Provide the (x, y) coordinate of the cell's center where the given text is located.  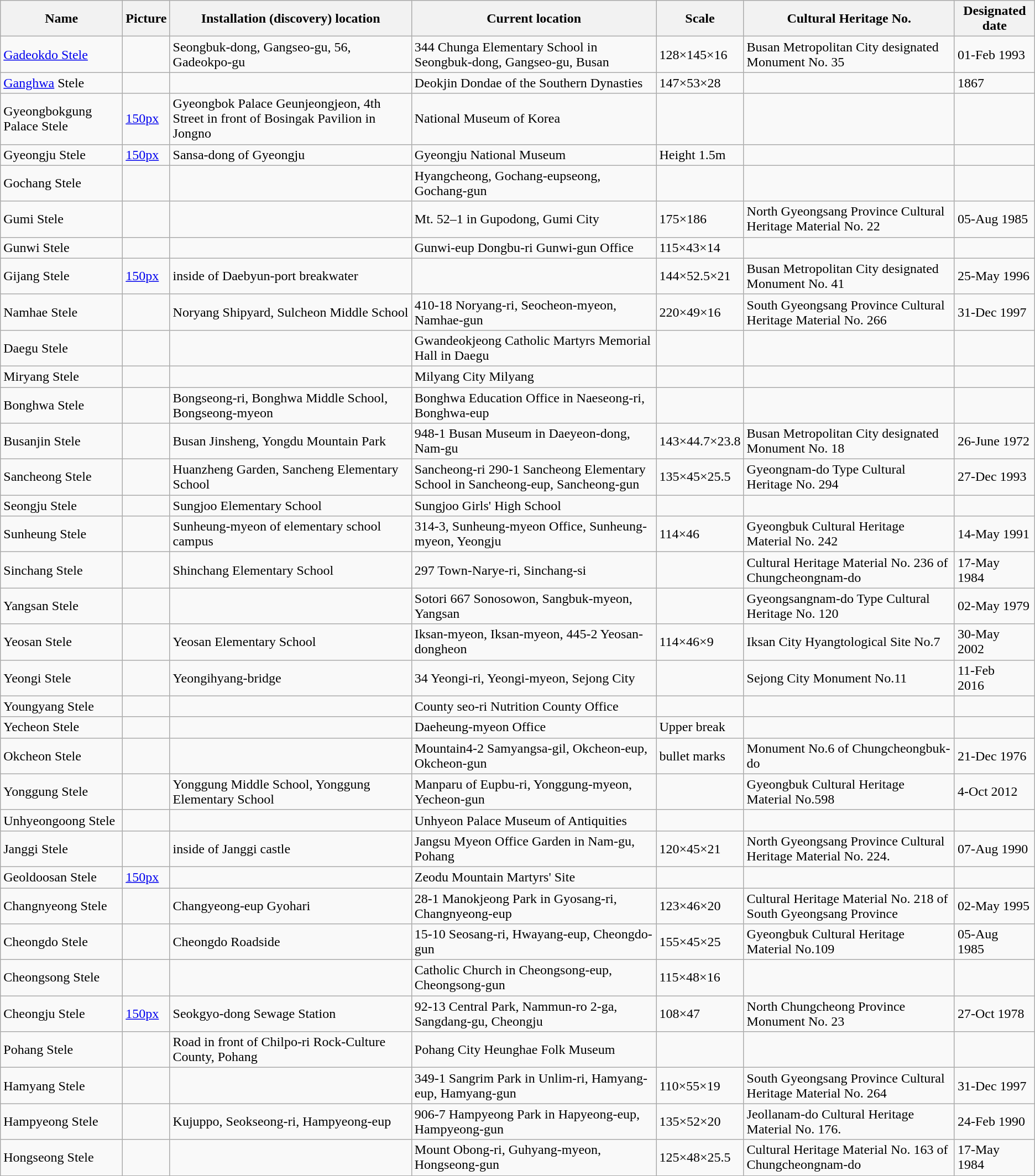
Sungjoo Elementary School (291, 506)
344 Chunga Elementary School in Seongbuk-dong, Gangseo-gu, Busan (534, 54)
Hyangcheong, Gochang-eupseong, Gochang-gun (534, 183)
143×44.7×23.8 (700, 441)
Upper break (700, 727)
Pohang Stele (62, 1050)
01-Feb 1993 (994, 54)
Gyeongbokgung Palace Stele (62, 119)
108×47 (700, 1014)
Shinchang Elementary School (291, 570)
Okcheon Stele (62, 756)
135×52×20 (700, 1122)
30-May2002 (994, 642)
Miryang Stele (62, 376)
Geoldoosan Stele (62, 877)
Cheongdo Roadside (291, 942)
26-June 1972 (994, 441)
144×52.5×21 (700, 276)
27-Dec 1993 (994, 477)
110×55×19 (700, 1085)
Name (62, 19)
Iksan-myeon, Iksan-myeon, 445-2 Yeosan-dongheon (534, 642)
Seongju Stele (62, 506)
Cultural Heritage Material No. 218 of South Gyeongsang Province (849, 905)
Gyeongsangnam-do Type Cultural Heritage No. 120 (849, 606)
Gwandeokjeong Catholic Martyrs Memorial Hall in Daegu (534, 348)
inside of Janggi castle (291, 849)
Busan Jinsheng, Yongdu Mountain Park (291, 441)
Milyang City Milyang (534, 376)
Cheongju Stele (62, 1014)
114×46 (700, 534)
Unhyeongoong Stele (62, 820)
155×45×25 (700, 942)
Busan Metropolitan City designated Monument No. 35 (849, 54)
15-10 Seosang-ri, Hwayang-eup, Cheongdo-gun (534, 942)
Yonggung Stele (62, 791)
125×48×25.5 (700, 1157)
Cultural Heritage Material No. 163 of Chungcheongnam-do (849, 1157)
Pohang City Heunghae Folk Museum (534, 1050)
Mount Obong-ri, Guhyang-myeon, Hongseong-gun (534, 1157)
175×186 (700, 219)
Manparu of Eupbu-ri, Yonggung-myeon, Yecheon-gun (534, 791)
National Museum of Korea (534, 119)
314-3, Sunheung-myeon Office, Sunheung-myeon, Yeongju (534, 534)
Gyeongbuk Cultural Heritage Material No.109 (849, 942)
Installation (discovery) location (291, 19)
Yeosan Stele (62, 642)
Kujuppo, Seokseong-ri, Hampyeong-eup (291, 1122)
South Gyeongsang Province Cultural Heritage Material No. 266 (849, 312)
Noryang Shipyard, Sulcheon Middle School (291, 312)
Yeongihyang-bridge (291, 678)
bullet marks (700, 756)
Bonghwa Education Office in Naeseong-ri, Bonghwa-eup (534, 405)
Gumi Stele (62, 219)
92-13 Central Park, Nammun-ro 2-ga, Sangdang-gu, Cheongju (534, 1014)
Iksan City Hyangtological Site No.7 (849, 642)
Bonghwa Stele (62, 405)
Current location (534, 19)
Cheongsong Stele (62, 978)
Gyeongbok Palace Geunjeongjeon, 4th Street in front of Bosingak Pavilion in Jongno (291, 119)
Jeollanam-do Cultural Heritage Material No. 176. (849, 1122)
115×43×14 (700, 248)
Huanzheng Garden, Sancheng Elementary School (291, 477)
Changyeong-eup Gyohari (291, 905)
410-18 Noryang-ri, Seocheon-myeon, Namhae-gun (534, 312)
02-May 1995 (994, 905)
05-Aug1985 (994, 942)
Gunwi-eup Dongbu-ri Gunwi-gun Office (534, 248)
220×49×16 (700, 312)
Changnyeong Stele (62, 905)
123×46×20 (700, 905)
Yangsan Stele (62, 606)
Gyeongbuk Cultural Heritage Material No.598 (849, 791)
Janggi Stele (62, 849)
Catholic Church in Cheongsong-eup, Cheongsong-gun (534, 978)
Road in front of Chilpo-ri Rock-Culture County, Pohang (291, 1050)
Mountain4-2 Samyangsa-gil, Okcheon-eup, Okcheon-gun (534, 756)
Sancheong-ri 290-1 Sancheong Elementary School in Sancheong-eup, Sancheong-gun (534, 477)
Sancheong Stele (62, 477)
27-Oct 1978 (994, 1014)
4-Oct 2012 (994, 791)
inside of Daebyun-port breakwater (291, 276)
Designated date (994, 19)
Jangsu Myeon Office Garden in Nam-gu, Pohang (534, 849)
11-Feb2016 (994, 678)
North Gyeongsang Province Cultural Heritage Material No. 224. (849, 849)
Daeheung-myeon Office (534, 727)
Cheongdo Stele (62, 942)
128×145×16 (700, 54)
Namhae Stele (62, 312)
Sinchang Stele (62, 570)
Gyeongju National Museum (534, 155)
Deokjin Dondae of the Southern Dynasties (534, 83)
28-1 Manokjeong Park in Gyosang-ri, Changnyeong-eup (534, 905)
25-May 1996 (994, 276)
Ganghwa Stele (62, 83)
906-7 Hampyeong Park in Hapyeong-eup, Hampyeong-gun (534, 1122)
Hongseong Stele (62, 1157)
Hamyang Stele (62, 1085)
Busan Metropolitan City designated Monument No. 41 (849, 276)
Yeongi Stele (62, 678)
120×45×21 (700, 849)
Monument No.6 of Chungcheongbuk-do (849, 756)
147×53×28 (700, 83)
115×48×16 (700, 978)
Hampyeong Stele (62, 1122)
Yeosan Elementary School (291, 642)
Unhyeon Palace Museum of Antiquities (534, 820)
Busanjin Stele (62, 441)
Seokgyo-dong Sewage Station (291, 1014)
Sansa-dong of Gyeongju (291, 155)
Cultural Heritage Material No. 236 of Chungcheongnam-do (849, 570)
Mt. 52–1 in Gupodong, Gumi City (534, 219)
02-May 1979 (994, 606)
Zeodu Mountain Martyrs' Site (534, 877)
Sunheung-myeon of elementary school campus (291, 534)
North Chungcheong Province Monument No. 23 (849, 1014)
135×45×25.5 (700, 477)
114×46×9 (700, 642)
14-May 1991 (994, 534)
34 Yeongi-ri, Yeongi-myeon, Sejong City (534, 678)
Gyeongnam-do Type Cultural Heritage No. 294 (849, 477)
Youngyang Stele (62, 706)
Yecheon Stele (62, 727)
Gunwi Stele (62, 248)
Sejong City Monument No.11 (849, 678)
North Gyeongsang Province Cultural Heritage Material No. 22 (849, 219)
Yonggung Middle School, Yonggung Elementary School (291, 791)
Gyeongbuk Cultural Heritage Material No. 242 (849, 534)
297 Town-Narye-ri, Sinchang-si (534, 570)
Seongbuk-dong, Gangseo-gu, 56, Gadeokpo-gu (291, 54)
1867 (994, 83)
07-Aug 1990 (994, 849)
948-1 Busan Museum in Daeyeon-dong, Nam-gu (534, 441)
Sunheung Stele (62, 534)
Picture (146, 19)
Scale (700, 19)
County seo-ri Nutrition County Office (534, 706)
Gyeongju Stele (62, 155)
Daegu Stele (62, 348)
Cultural Heritage No. (849, 19)
21-Dec 1976 (994, 756)
Sotori 667 Sonosowon, Sangbuk-myeon, Yangsan (534, 606)
Gadeokdo Stele (62, 54)
349-1 Sangrim Park in Unlim-ri, Hamyang-eup, Hamyang-gun (534, 1085)
24-Feb 1990 (994, 1122)
05-Aug 1985 (994, 219)
Bongseong-ri, Bonghwa Middle School, Bongseong-myeon (291, 405)
Busan Metropolitan City designated Monument No. 18 (849, 441)
Gochang Stele (62, 183)
South Gyeongsang Province Cultural Heritage Material No. 264 (849, 1085)
Sungjoo Girls' High School (534, 506)
Gijang Stele (62, 276)
Height 1.5m (700, 155)
